Detect which cell encompasses the target text, then output its [x, y] center coordinate. 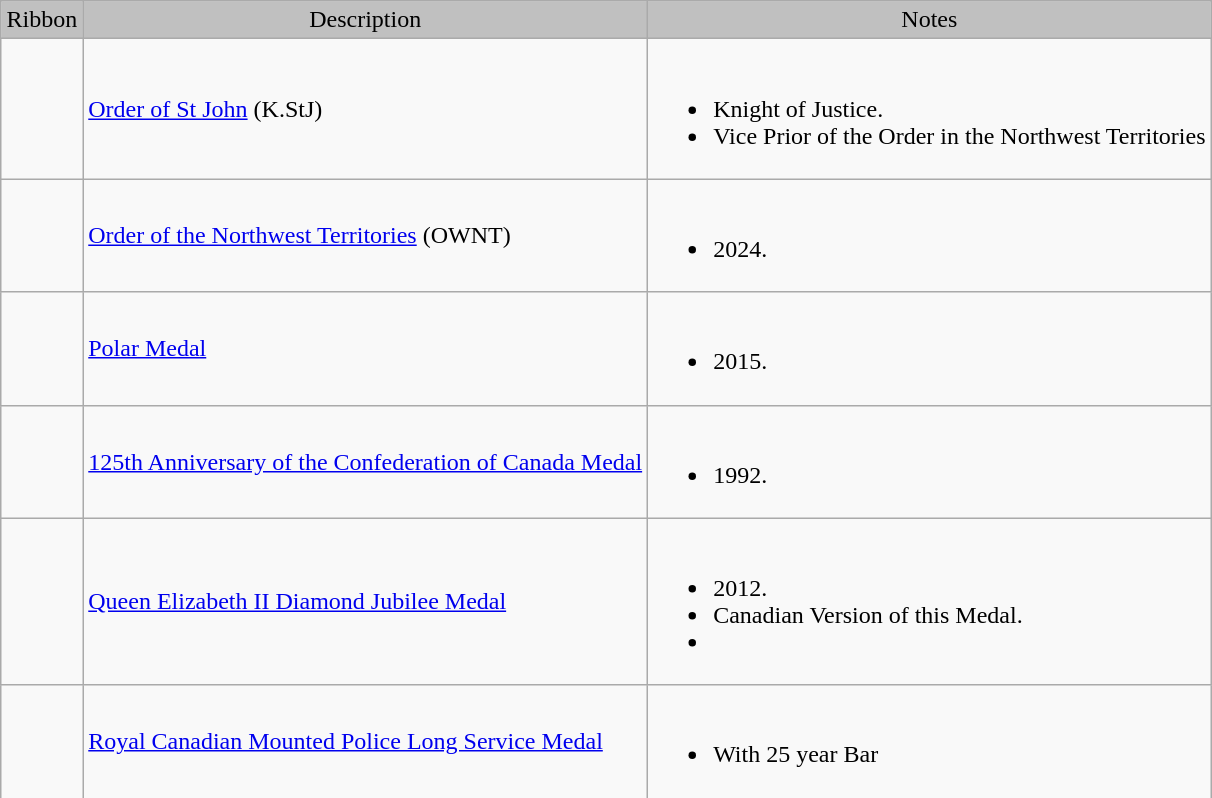
Order of St John (K.StJ) [366, 109]
Royal Canadian Mounted Police Long Service Medal [366, 742]
Ribbon [42, 20]
2015. [930, 348]
Knight of Justice.Vice Prior of the Order in the Northwest Territories [930, 109]
2012.Canadian Version of this Medal. [930, 602]
Notes [930, 20]
125th Anniversary of the Confederation of Canada Medal [366, 462]
Order of the Northwest Territories (OWNT) [366, 236]
1992. [930, 462]
Description [366, 20]
Queen Elizabeth II Diamond Jubilee Medal [366, 602]
2024. [930, 236]
With 25 year Bar [930, 742]
Polar Medal [366, 348]
